Return [X, Y] of the center of cell containing provided text 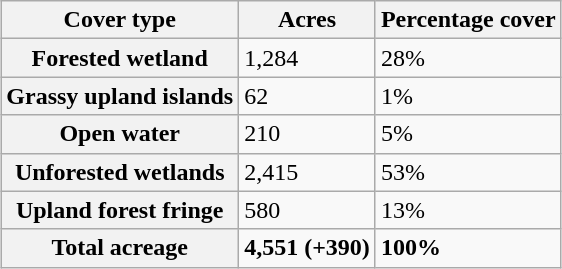
1,284 [308, 58]
Forested wetland [120, 58]
Open water [120, 134]
62 [308, 96]
100% [468, 248]
5% [468, 134]
Acres [308, 20]
1% [468, 96]
Upland forest fringe [120, 210]
Percentage cover [468, 20]
13% [468, 210]
Total acreage [120, 248]
4,551 (+390) [308, 248]
28% [468, 58]
Cover type [120, 20]
Grassy upland islands [120, 96]
Unforested wetlands [120, 172]
580 [308, 210]
53% [468, 172]
210 [308, 134]
2,415 [308, 172]
